Detect which cell encompasses the target text, then output its (x, y) center coordinate. 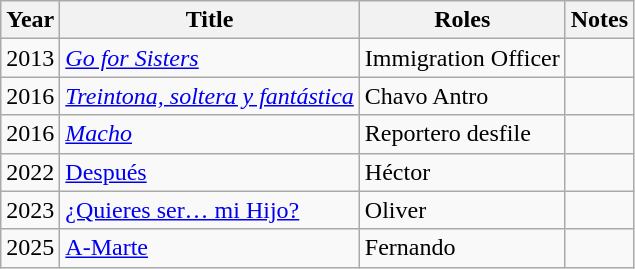
A-Marte (210, 248)
Oliver (462, 210)
2025 (30, 248)
2022 (30, 172)
Title (210, 20)
Treintona, soltera y fantástica (210, 96)
Roles (462, 20)
2013 (30, 58)
Immigration Officer (462, 58)
Year (30, 20)
¿Quieres ser… mi Hijo? (210, 210)
Reportero desfile (462, 134)
Héctor (462, 172)
Fernando (462, 248)
Notes (599, 20)
Después (210, 172)
2023 (30, 210)
Chavo Antro (462, 96)
Go for Sisters (210, 58)
Macho (210, 134)
